Provide the (x, y) coordinate of the cell's center where the given text is located.  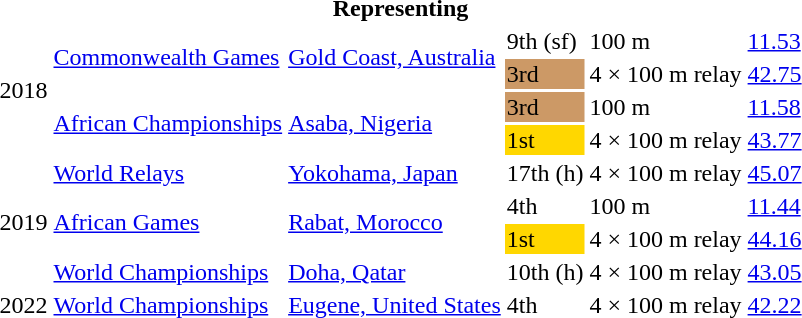
Yokohama, Japan (395, 173)
African Games (168, 222)
4th (545, 206)
10th (h) (545, 272)
World Championships (168, 272)
17th (h) (545, 173)
9th (sf) (545, 41)
Doha, Qatar (395, 272)
Gold Coast, Australia (395, 58)
Rabat, Morocco (395, 222)
African Championships (168, 124)
Asaba, Nigeria (395, 124)
World Relays (168, 173)
Commonwealth Games (168, 58)
